Detect which cell encompasses the target text, then output its (x, y) center coordinate. 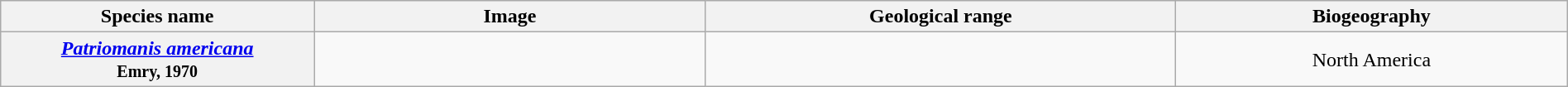
Species name (157, 17)
Image (510, 17)
North America (1372, 60)
Patriomanis americanaEmry, 1970 (157, 60)
Biogeography (1372, 17)
Geological range (940, 17)
